Output the [x, y] coordinate of the center of the cell containing the given text.  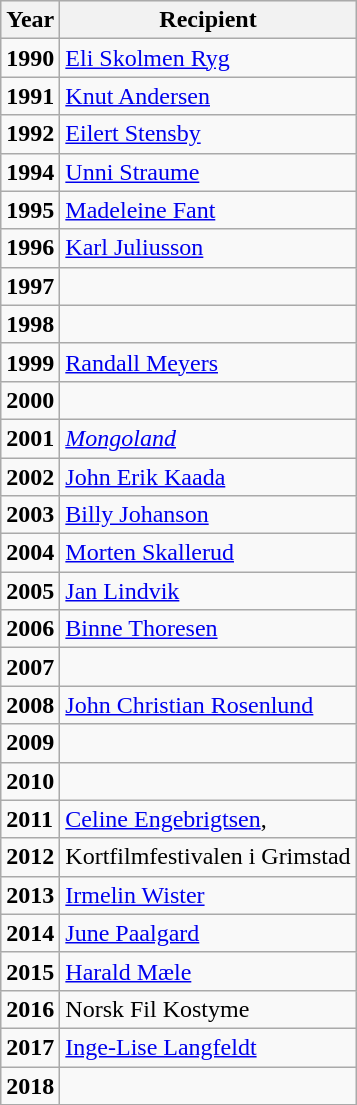
1999 [30, 362]
1994 [30, 172]
2013 [30, 895]
2004 [30, 553]
Eli Skolmen Ryg [208, 58]
2017 [30, 1047]
Randall Meyers [208, 362]
Recipient [208, 20]
Jan Lindvik [208, 591]
John Christian Rosenlund [208, 705]
Binne Thoresen [208, 629]
2007 [30, 667]
2015 [30, 971]
2011 [30, 819]
Karl Juliusson [208, 248]
Inge-Lise Langfeldt [208, 1047]
2000 [30, 400]
2002 [30, 477]
1991 [30, 96]
1998 [30, 324]
Year [30, 20]
2006 [30, 629]
2008 [30, 705]
2014 [30, 933]
Celine Engebrigtsen, [208, 819]
1990 [30, 58]
2010 [30, 781]
2001 [30, 438]
John Erik Kaada [208, 477]
Kortfilmfestivalen i Grimstad [208, 857]
Mongoland [208, 438]
Madeleine Fant [208, 210]
1995 [30, 210]
Harald Mæle [208, 971]
2009 [30, 743]
2005 [30, 591]
2016 [30, 1009]
1997 [30, 286]
June Paalgard [208, 933]
Eilert Stensby [208, 134]
Knut Andersen [208, 96]
Billy Johanson [208, 515]
Irmelin Wister [208, 895]
Morten Skallerud [208, 553]
1992 [30, 134]
1996 [30, 248]
2012 [30, 857]
Unni Straume [208, 172]
Norsk Fil Kostyme [208, 1009]
2003 [30, 515]
2018 [30, 1085]
